Detect which cell encompasses the target text, then output its (X, Y) center coordinate. 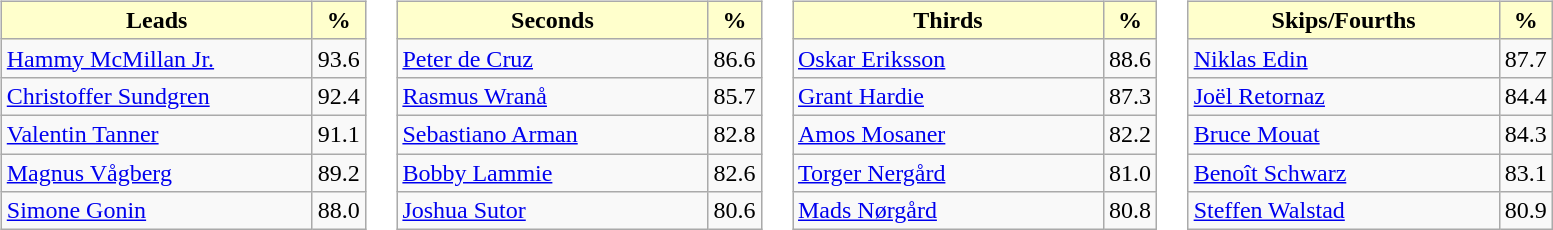
88.6 (1130, 58)
Mads Nørgård (948, 211)
87.7 (1526, 58)
87.3 (1130, 96)
82.6 (734, 173)
Bobby Lammie (552, 173)
Torger Nergård (948, 173)
Grant Hardie (948, 96)
Valentin Tanner (156, 134)
85.7 (734, 96)
82.8 (734, 134)
84.4 (1526, 96)
Joshua Sutor (552, 211)
Steffen Walstad (1344, 211)
80.8 (1130, 211)
Thirds (948, 20)
Amos Mosaner (948, 134)
80.6 (734, 211)
Leads (156, 20)
80.9 (1526, 211)
81.0 (1130, 173)
91.1 (338, 134)
92.4 (338, 96)
Hammy McMillan Jr. (156, 58)
89.2 (338, 173)
Simone Gonin (156, 211)
Bruce Mouat (1344, 134)
Seconds (552, 20)
88.0 (338, 211)
93.6 (338, 58)
82.2 (1130, 134)
Oskar Eriksson (948, 58)
Magnus Vågberg (156, 173)
84.3 (1526, 134)
83.1 (1526, 173)
Peter de Cruz (552, 58)
Joël Retornaz (1344, 96)
Niklas Edin (1344, 58)
Skips/Fourths (1344, 20)
Christoffer Sundgren (156, 96)
86.6 (734, 58)
Benoît Schwarz (1344, 173)
Sebastiano Arman (552, 134)
Rasmus Wranå (552, 96)
